Extract the [x, y] coordinate from the center of the cell holding the provided text.  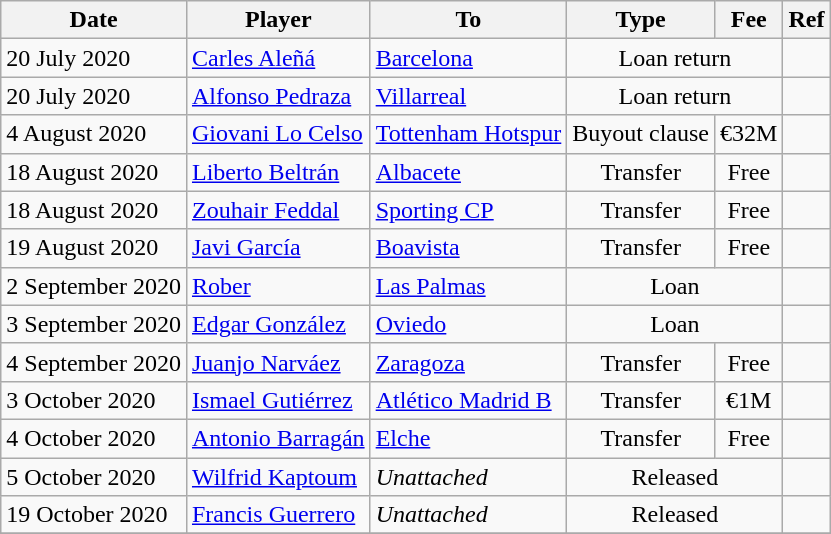
Antonio Barragán [278, 438]
19 October 2020 [94, 515]
Fee [749, 20]
19 August 2020 [94, 248]
Francis Guerrero [278, 515]
€32M [749, 134]
Edgar González [278, 324]
5 October 2020 [94, 477]
Barcelona [468, 58]
Boavista [468, 248]
Rober [278, 286]
Liberto Beltrán [278, 172]
Zaragoza [468, 362]
Juanjo Narváez [278, 362]
Carles Aleñá [278, 58]
Buyout clause [641, 134]
Zouhair Feddal [278, 210]
Wilfrid Kaptoum [278, 477]
4 August 2020 [94, 134]
Type [641, 20]
Sporting CP [468, 210]
Oviedo [468, 324]
Date [94, 20]
Player [278, 20]
To [468, 20]
3 September 2020 [94, 324]
Elche [468, 438]
Albacete [468, 172]
Giovani Lo Celso [278, 134]
Ismael Gutiérrez [278, 400]
Alfonso Pedraza [278, 96]
Villarreal [468, 96]
Atlético Madrid B [468, 400]
€1M [749, 400]
4 October 2020 [94, 438]
Tottenham Hotspur [468, 134]
Las Palmas [468, 286]
Ref [806, 20]
3 October 2020 [94, 400]
4 September 2020 [94, 362]
Javi García [278, 248]
2 September 2020 [94, 286]
